For the text-containing cell, return its midpoint in (X, Y) coordinate format. 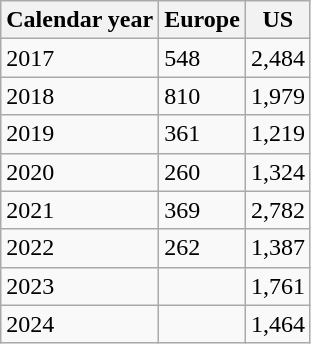
1,219 (278, 134)
2,782 (278, 210)
262 (202, 248)
2018 (80, 96)
548 (202, 58)
361 (202, 134)
2020 (80, 172)
2023 (80, 286)
2021 (80, 210)
US (278, 20)
2,484 (278, 58)
2019 (80, 134)
1,761 (278, 286)
2017 (80, 58)
1,979 (278, 96)
369 (202, 210)
260 (202, 172)
2022 (80, 248)
Europe (202, 20)
810 (202, 96)
Calendar year (80, 20)
2024 (80, 324)
1,387 (278, 248)
1,324 (278, 172)
1,464 (278, 324)
